Extract the (x, y) coordinate from the center of the cell holding the provided text.  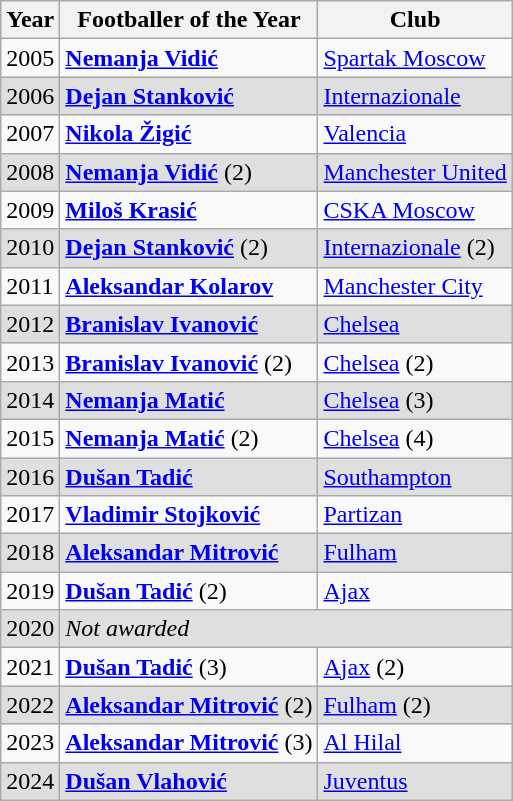
Internazionale (2) (415, 248)
2012 (30, 324)
Aleksandar Mitrović (2) (189, 705)
Club (415, 20)
Vladimir Stojković (189, 515)
2014 (30, 400)
Internazionale (415, 96)
2010 (30, 248)
Southampton (415, 477)
Manchester United (415, 172)
Branislav Ivanović (2) (189, 362)
2018 (30, 553)
2017 (30, 515)
Dušan Tadić (2) (189, 591)
Ajax (415, 591)
Aleksandar Mitrović (189, 553)
2019 (30, 591)
2011 (30, 286)
Not awarded (286, 629)
Nemanja Vidić (189, 58)
Chelsea (4) (415, 438)
Fulham (415, 553)
2007 (30, 134)
2022 (30, 705)
2020 (30, 629)
Juventus (415, 781)
2008 (30, 172)
Chelsea (3) (415, 400)
Aleksandar Mitrović (3) (189, 743)
Al Hilal (415, 743)
CSKA Moscow (415, 210)
2015 (30, 438)
Dejan Stanković (2) (189, 248)
Aleksandar Kolarov (189, 286)
Year (30, 20)
Nemanja Vidić (2) (189, 172)
2006 (30, 96)
2009 (30, 210)
Partizan (415, 515)
Dušan Tadić (189, 477)
2024 (30, 781)
2023 (30, 743)
Manchester City (415, 286)
Nemanja Matić (2) (189, 438)
2005 (30, 58)
Miloš Krasić (189, 210)
Chelsea (415, 324)
2016 (30, 477)
Spartak Moscow (415, 58)
Dejan Stanković (189, 96)
Chelsea (2) (415, 362)
Dušan Tadić (3) (189, 667)
Nikola Žigić (189, 134)
Nemanja Matić (189, 400)
Branislav Ivanović (189, 324)
Fulham (2) (415, 705)
Footballer of the Year (189, 20)
2013 (30, 362)
Ajax (2) (415, 667)
2021 (30, 667)
Dušan Vlahović (189, 781)
Valencia (415, 134)
